Search for the cell housing the specified text and yield its (x, y) center coordinate. 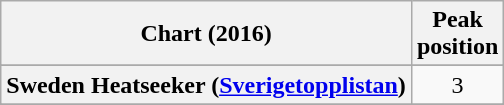
Sweden Heatseeker (Sverigetopplistan) (206, 85)
3 (457, 85)
Chart (2016) (206, 34)
Peakposition (457, 34)
